Detect which cell encompasses the target text, then output its [x, y] center coordinate. 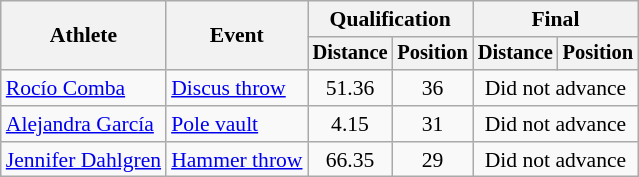
Athlete [84, 36]
51.36 [350, 88]
36 [432, 88]
4.15 [350, 124]
Event [236, 36]
Rocío Comba [84, 88]
31 [432, 124]
Alejandra García [84, 124]
Discus throw [236, 88]
Qualification [390, 19]
Final [556, 19]
Pole vault [236, 124]
